Output the [X, Y] coordinate of the center of the cell containing the given text.  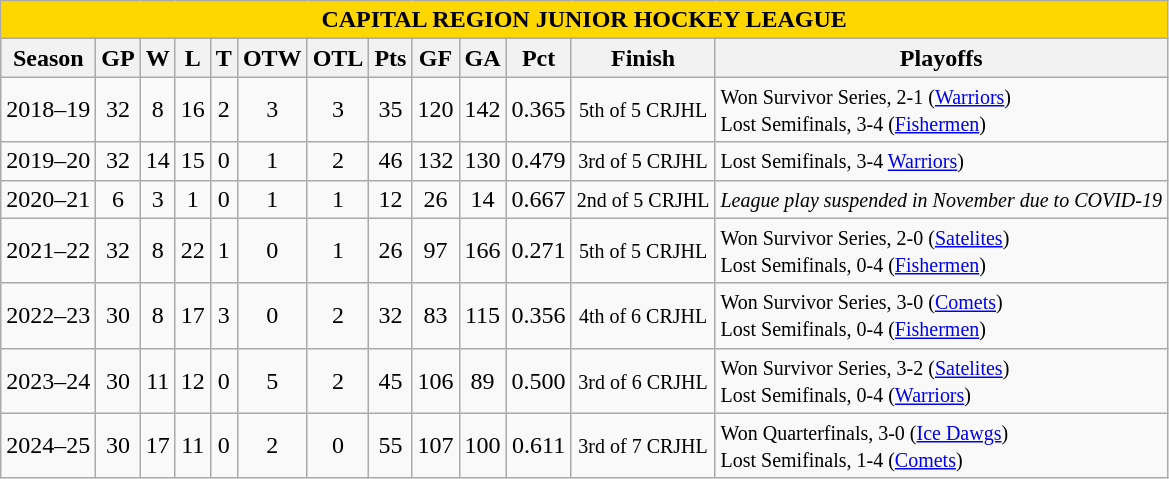
2021–22 [48, 250]
89 [482, 380]
Won Survivor Series, 3-0 (Comets) Lost Semifinals, 0-4 (Fishermen) [941, 316]
97 [436, 250]
2020–21 [48, 199]
0.356 [538, 316]
83 [436, 316]
0.271 [538, 250]
100 [482, 446]
Lost Semifinals, 3-4 Warriors) [941, 161]
132 [436, 161]
3rd of 7 CRJHL [643, 446]
2nd of 5 CRJHL [643, 199]
GA [482, 58]
CAPITAL REGION JUNIOR HOCKEY LEAGUE [584, 20]
W [158, 58]
OTL [338, 58]
3rd of 6 CRJHL [643, 380]
0.479 [538, 161]
Won Survivor Series, 2-0 (Satelites) Lost Semifinals, 0-4 (Fishermen) [941, 250]
GP [118, 58]
22 [192, 250]
107 [436, 446]
45 [390, 380]
6 [118, 199]
115 [482, 316]
0.500 [538, 380]
Won Survivor Series, 3-2 (Satelites) Lost Semifinals, 0-4 (Warriors) [941, 380]
0.611 [538, 446]
2019–20 [48, 161]
5 [272, 380]
Won Quarterfinals, 3-0 (Ice Dawgs) Lost Semifinals, 1-4 (Comets) [941, 446]
166 [482, 250]
2024–25 [48, 446]
Pts [390, 58]
55 [390, 446]
2022–23 [48, 316]
15 [192, 161]
0.667 [538, 199]
16 [192, 110]
142 [482, 110]
Finish [643, 58]
35 [390, 110]
League play suspended in November due to COVID-19 [941, 199]
106 [436, 380]
2018–19 [48, 110]
46 [390, 161]
GF [436, 58]
Playoffs [941, 58]
3rd of 5 CRJHL [643, 161]
Pct [538, 58]
T [224, 58]
L [192, 58]
2023–24 [48, 380]
4th of 6 CRJHL [643, 316]
Won Survivor Series, 2-1 (Warriors)Lost Semifinals, 3-4 (Fishermen) [941, 110]
Season [48, 58]
120 [436, 110]
OTW [272, 58]
130 [482, 161]
0.365 [538, 110]
